Identify which cell holds the provided text, then report its (X, Y) central coordinate. 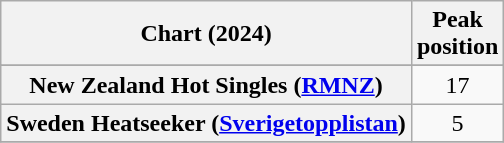
17 (457, 85)
Chart (2024) (206, 34)
New Zealand Hot Singles (RMNZ) (206, 85)
Sweden Heatseeker (Sverigetopplistan) (206, 123)
5 (457, 123)
Peakposition (457, 34)
